Output the (x, y) coordinate of the center of the cell containing the given text.  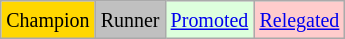
Runner (130, 20)
Promoted (210, 20)
Relegated (300, 20)
Champion (48, 20)
